Pinpoint the cell where the given text exists, returning its [x, y] midpoint coordinate. 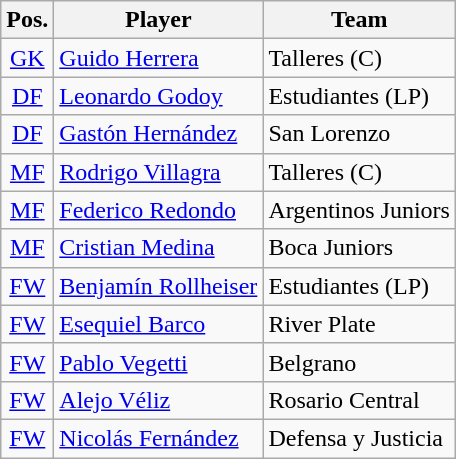
Boca Juniors [360, 248]
Esequiel Barco [158, 324]
Benjamín Rollheiser [158, 286]
Cristian Medina [158, 248]
Rosario Central [360, 400]
Argentinos Juniors [360, 210]
Player [158, 20]
Nicolás Fernández [158, 438]
GK [28, 58]
Pos. [28, 20]
Belgrano [360, 362]
Gastón Hernández [158, 134]
Alejo Véliz [158, 400]
Team [360, 20]
River Plate [360, 324]
Federico Redondo [158, 210]
Leonardo Godoy [158, 96]
Pablo Vegetti [158, 362]
San Lorenzo [360, 134]
Guido Herrera [158, 58]
Rodrigo Villagra [158, 172]
Defensa y Justicia [360, 438]
